Search for the cell housing the specified text and yield its [X, Y] center coordinate. 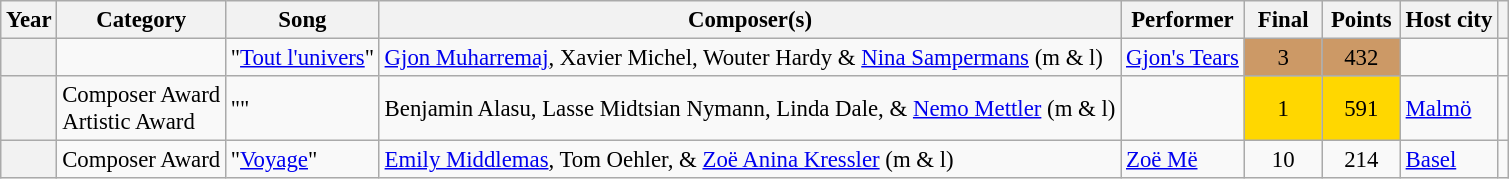
Gjon's Tears [1182, 58]
Final [1283, 20]
1 [1283, 108]
Benjamin Alasu, Lasse Midtsian Nymann, Linda Dale, & Nemo Mettler (m & l) [750, 108]
Year [29, 20]
Emily Middlemas, Tom Oehler, & Zoë Anina Kressler (m & l) [750, 160]
Song [302, 20]
"" [302, 108]
Malmö [1448, 108]
Composer AwardArtistic Award [142, 108]
214 [1361, 160]
Composer(s) [750, 20]
Host city [1448, 20]
591 [1361, 108]
Gjon Muharremaj, Xavier Michel, Wouter Hardy & Nina Sampermans (m & l) [750, 58]
432 [1361, 58]
Performer [1182, 20]
"Tout l'univers" [302, 58]
Basel [1448, 160]
"Voyage" [302, 160]
3 [1283, 58]
Points [1361, 20]
Composer Award [142, 160]
Category [142, 20]
Zoë Më [1182, 160]
10 [1283, 160]
